Search for the cell housing the specified text and yield its (X, Y) center coordinate. 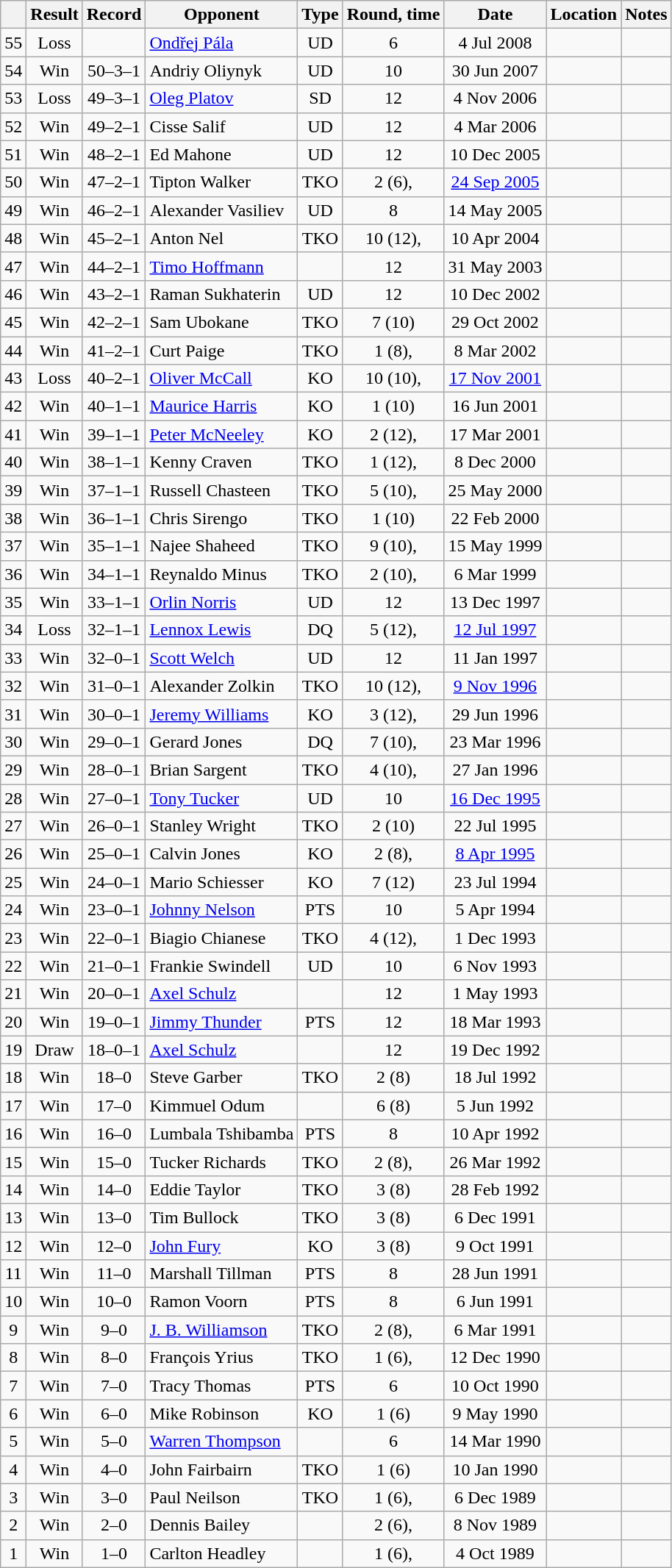
8 Apr 1995 (496, 854)
8 Mar 2002 (496, 351)
J. B. Williamson (222, 1330)
13 (13, 1217)
Raman Sukhaterin (222, 294)
42 (13, 407)
1 Dec 1993 (496, 938)
3 (12), (393, 714)
9–0 (114, 1330)
1 (13, 1553)
8 Dec 2000 (496, 462)
18 Mar 1993 (496, 1022)
20–0–1 (114, 994)
22 Feb 2000 (496, 518)
13 Dec 1997 (496, 602)
12–0 (114, 1246)
5 (12), (393, 630)
41–2–1 (114, 351)
6 Dec 1991 (496, 1217)
28–0–1 (114, 770)
Ed Mahone (222, 154)
1 May 1993 (496, 994)
6 Nov 1993 (496, 966)
10 Dec 2002 (496, 294)
7 (10) (393, 322)
5 (13, 1442)
19–0–1 (114, 1022)
5 Apr 1994 (496, 910)
Timo Hoffmann (222, 266)
14 (13, 1189)
35 (13, 602)
6 Mar 1991 (496, 1330)
31 (13, 714)
54 (13, 71)
19 Dec 1992 (496, 1050)
Notes (646, 15)
16 Dec 1995 (496, 798)
15 (13, 1161)
Kimmuel Odum (222, 1106)
34–1–1 (114, 574)
Carlton Headley (222, 1553)
3–0 (114, 1497)
36–1–1 (114, 518)
Type (321, 15)
49 (13, 210)
50 (13, 182)
Eddie Taylor (222, 1189)
Steve Garber (222, 1078)
2 (13, 1525)
38–1–1 (114, 462)
Calvin Jones (222, 854)
23–0–1 (114, 910)
Tucker Richards (222, 1161)
Ramon Voorn (222, 1302)
9 May 1990 (496, 1414)
Scott Welch (222, 658)
2–0 (114, 1525)
10 Apr 2004 (496, 238)
53 (13, 99)
Curt Paige (222, 351)
François Yrius (222, 1358)
16 Jun 2001 (496, 407)
Sam Ubokane (222, 322)
1–0 (114, 1553)
4 (13, 1469)
25 (13, 882)
6 (8) (393, 1106)
50–3–1 (114, 71)
Lennox Lewis (222, 630)
4 Oct 1989 (496, 1553)
21–0–1 (114, 966)
30–0–1 (114, 714)
44 (13, 351)
17 (13, 1106)
15–0 (114, 1161)
16 (13, 1134)
9 Oct 1991 (496, 1246)
47 (13, 266)
Mike Robinson (222, 1414)
Round, time (393, 15)
45 (13, 322)
John Fury (222, 1246)
24–0–1 (114, 882)
43 (13, 379)
28 (13, 798)
37–1–1 (114, 490)
15 May 1999 (496, 546)
27 (13, 826)
49–2–1 (114, 126)
25 May 2000 (496, 490)
34 (13, 630)
27–0–1 (114, 798)
35–1–1 (114, 546)
29 (13, 770)
38 (13, 518)
26–0–1 (114, 826)
Location (584, 15)
Lumbala Tshibamba (222, 1134)
Opponent (222, 15)
7 (12) (393, 882)
4 (10), (393, 770)
Paul Neilson (222, 1497)
6 Dec 1989 (496, 1497)
2 (12), (393, 434)
Warren Thompson (222, 1442)
8 Nov 1989 (496, 1525)
3 (13, 1497)
40 (13, 462)
48 (13, 238)
28 Jun 1991 (496, 1274)
41 (13, 434)
10 Oct 1990 (496, 1386)
51 (13, 154)
Gerard Jones (222, 742)
2 (8) (393, 1078)
5 (10), (393, 490)
27 Jan 1996 (496, 770)
Alexander Vasiliev (222, 210)
6 Mar 1999 (496, 574)
26 Mar 1992 (496, 1161)
14 May 2005 (496, 210)
32 (13, 686)
John Fairbairn (222, 1469)
SD (321, 99)
10–0 (114, 1302)
36 (13, 574)
9 (10), (393, 546)
11 (13, 1274)
46 (13, 294)
10 Dec 2005 (496, 154)
14 Mar 1990 (496, 1442)
23 (13, 938)
5 Jun 1992 (496, 1106)
Andriy Oliynyk (222, 71)
Brian Sargent (222, 770)
24 Sep 2005 (496, 182)
46–2–1 (114, 210)
26 (13, 854)
28 Feb 1992 (496, 1189)
10 Jan 1990 (496, 1469)
23 Jul 1994 (496, 882)
1 (8), (393, 351)
17 Mar 2001 (496, 434)
Anton Nel (222, 238)
10 (10), (393, 379)
2 (10), (393, 574)
29 Oct 2002 (496, 322)
Kenny Craven (222, 462)
20 (13, 1022)
9 Nov 1996 (496, 686)
Date (496, 15)
7 (13, 1386)
Johnny Nelson (222, 910)
Tony Tucker (222, 798)
Frankie Swindell (222, 966)
6–0 (114, 1414)
11 Jan 1997 (496, 658)
Najee Shaheed (222, 546)
Peter McNeeley (222, 434)
1 (12), (393, 462)
10 Apr 1992 (496, 1134)
31 May 2003 (496, 266)
25–0–1 (114, 854)
14–0 (114, 1189)
Biagio Chianese (222, 938)
18–0–1 (114, 1050)
43–2–1 (114, 294)
Cisse Salif (222, 126)
Stanley Wright (222, 826)
29–0–1 (114, 742)
11–0 (114, 1274)
33–1–1 (114, 602)
Russell Chasteen (222, 490)
Maurice Harris (222, 407)
Oliver McCall (222, 379)
Jimmy Thunder (222, 1022)
45–2–1 (114, 238)
7 (10), (393, 742)
30 Jun 2007 (496, 71)
Draw (54, 1050)
18–0 (114, 1078)
42–2–1 (114, 322)
39–1–1 (114, 434)
52 (13, 126)
Mario Schiesser (222, 882)
40–1–1 (114, 407)
4 Jul 2008 (496, 43)
30 (13, 742)
31–0–1 (114, 686)
Ondřej Pála (222, 43)
37 (13, 546)
6 Jun 1991 (496, 1302)
13–0 (114, 1217)
Tipton Walker (222, 182)
Alexander Zolkin (222, 686)
18 Jul 1992 (496, 1078)
17 Nov 2001 (496, 379)
12 Dec 1990 (496, 1358)
4 Mar 2006 (496, 126)
19 (13, 1050)
4–0 (114, 1469)
2 (10) (393, 826)
49–3–1 (114, 99)
32–1–1 (114, 630)
Result (54, 15)
21 (13, 994)
22 (13, 966)
8–0 (114, 1358)
33 (13, 658)
7–0 (114, 1386)
16–0 (114, 1134)
12 Jul 1997 (496, 630)
5–0 (114, 1442)
47–2–1 (114, 182)
44–2–1 (114, 266)
Reynaldo Minus (222, 574)
Orlin Norris (222, 602)
Marshall Tillman (222, 1274)
23 Mar 1996 (496, 742)
17–0 (114, 1106)
Chris Sirengo (222, 518)
29 Jun 1996 (496, 714)
9 (13, 1330)
18 (13, 1078)
Tracy Thomas (222, 1386)
40–2–1 (114, 379)
32–0–1 (114, 658)
22–0–1 (114, 938)
Oleg Platov (222, 99)
39 (13, 490)
22 Jul 1995 (496, 826)
Dennis Bailey (222, 1525)
4 Nov 2006 (496, 99)
48–2–1 (114, 154)
Record (114, 15)
55 (13, 43)
24 (13, 910)
Jeremy Williams (222, 714)
4 (12), (393, 938)
Tim Bullock (222, 1217)
